Extract the [x, y] coordinate from the center of the cell holding the provided text.  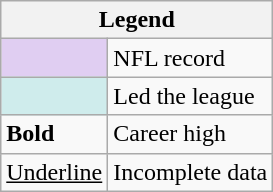
Underline [54, 172]
Led the league [190, 96]
Legend [137, 20]
Incomplete data [190, 172]
Career high [190, 134]
Bold [54, 134]
NFL record [190, 58]
